Output the [X, Y] coordinate of the center of the cell containing the given text.  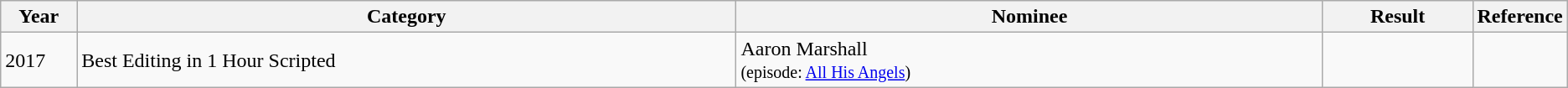
Aaron Marshall(episode: All His Angels) [1029, 60]
Year [39, 17]
2017 [39, 60]
Result [1397, 17]
Reference [1519, 17]
Best Editing in 1 Hour Scripted [407, 60]
Category [407, 17]
Nominee [1029, 17]
